Capture the cell that displays the provided text and extract its (X, Y) central coordinate. 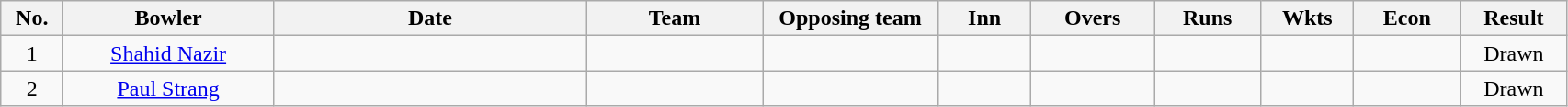
No. (32, 18)
Team (675, 18)
Econ (1407, 18)
Shahid Nazir (169, 53)
Date (430, 18)
1 (32, 53)
Bowler (169, 18)
Runs (1208, 18)
Opposing team (851, 18)
Paul Strang (169, 89)
Wkts (1307, 18)
Overs (1093, 18)
Inn (985, 18)
2 (32, 89)
Result (1514, 18)
